Return the [x, y] coordinate for the center point of the cell that contains the specified text.  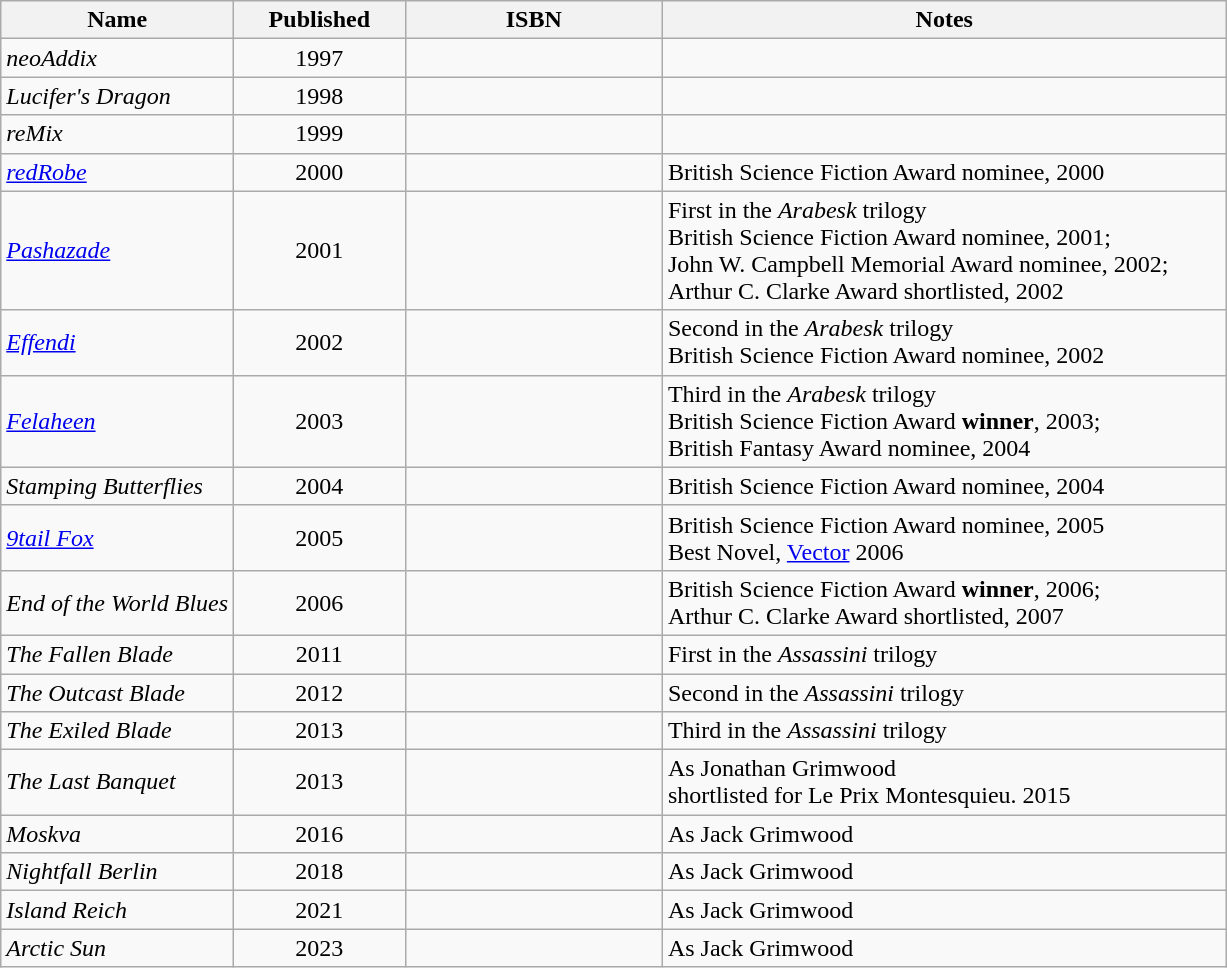
Nightfall Berlin [118, 872]
2006 [320, 602]
2021 [320, 910]
Lucifer's Dragon [118, 96]
9tail Fox [118, 538]
2001 [320, 250]
Island Reich [118, 910]
redRobe [118, 172]
First in the Assassini trilogy [944, 654]
2004 [320, 486]
2002 [320, 342]
2000 [320, 172]
As Jonathan Grimwood shortlisted for Le Prix Montesquieu. 2015 [944, 782]
1999 [320, 134]
2023 [320, 948]
Notes [944, 20]
The Outcast Blade [118, 693]
British Science Fiction Award nominee, 2004 [944, 486]
The Exiled Blade [118, 731]
The Last Banquet [118, 782]
Published [320, 20]
Second in the Arabesk trilogyBritish Science Fiction Award nominee, 2002 [944, 342]
Moskva [118, 834]
Pashazade [118, 250]
Name [118, 20]
neoAddix [118, 58]
Third in the Arabesk trilogyBritish Science Fiction Award winner, 2003;British Fantasy Award nominee, 2004 [944, 421]
1998 [320, 96]
Arctic Sun [118, 948]
2016 [320, 834]
1997 [320, 58]
Felaheen [118, 421]
2003 [320, 421]
2005 [320, 538]
British Science Fiction Award nominee, 2005Best Novel, Vector 2006 [944, 538]
2012 [320, 693]
2011 [320, 654]
2018 [320, 872]
British Science Fiction Award nominee, 2000 [944, 172]
End of the World Blues [118, 602]
reMix [118, 134]
The Fallen Blade [118, 654]
Stamping Butterflies [118, 486]
Effendi [118, 342]
Third in the Assassini trilogy [944, 731]
ISBN [534, 20]
British Science Fiction Award winner, 2006; Arthur C. Clarke Award shortlisted, 2007 [944, 602]
Second in the Assassini trilogy [944, 693]
